Detect which cell encompasses the target text, then output its [x, y] center coordinate. 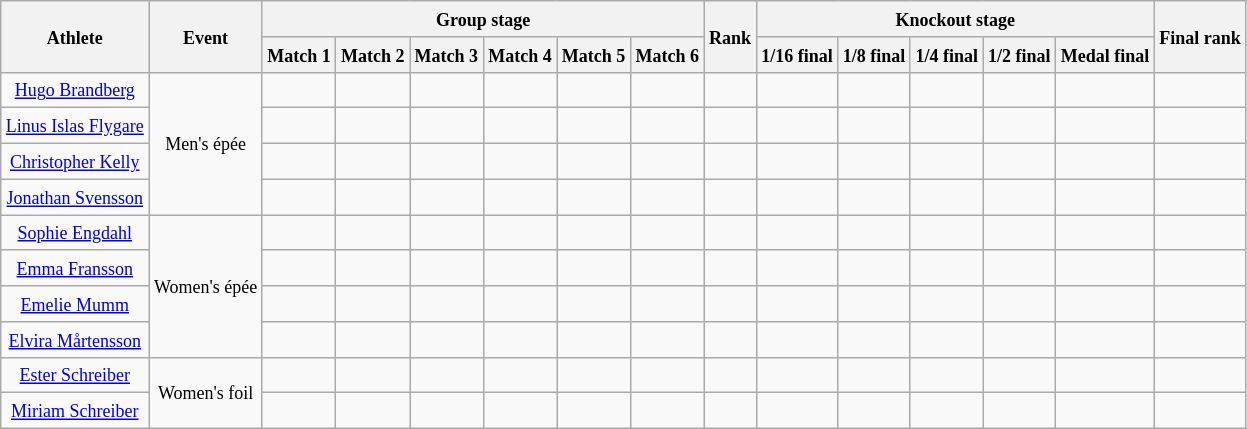
Rank [730, 36]
1/8 final [874, 55]
Women's épée [206, 286]
1/16 final [797, 55]
Knockout stage [955, 19]
Match 3 [447, 55]
Miriam Schreiber [75, 411]
Men's épée [206, 143]
Linus Islas Flygare [75, 126]
Emma Fransson [75, 269]
1/2 final [1020, 55]
Match 4 [520, 55]
Athlete [75, 36]
Hugo Brandberg [75, 90]
Medal final [1106, 55]
Ester Schreiber [75, 375]
Sophie Engdahl [75, 233]
Final rank [1200, 36]
Event [206, 36]
Jonathan Svensson [75, 197]
Match 2 [373, 55]
Women's foil [206, 392]
Group stage [483, 19]
Emelie Mumm [75, 304]
1/4 final [946, 55]
Match 5 [594, 55]
Match 1 [299, 55]
Christopher Kelly [75, 162]
Match 6 [667, 55]
Elvira Mårtensson [75, 340]
